Provide the [X, Y] coordinate of the cell's center where the given text is located.  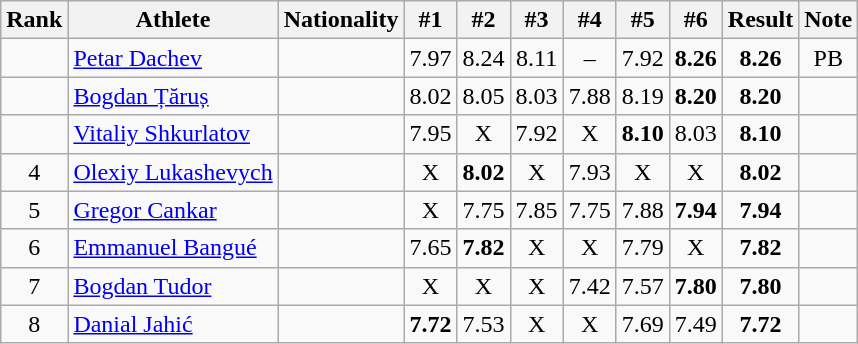
7.57 [642, 286]
#1 [430, 20]
8.05 [484, 96]
7.95 [430, 134]
PB [828, 58]
#2 [484, 20]
#4 [590, 20]
Bogdan Țăruș [173, 96]
Bogdan Tudor [173, 286]
Note [828, 20]
7.93 [590, 172]
8.19 [642, 96]
5 [34, 210]
7 [34, 286]
Danial Jahić [173, 324]
7.79 [642, 248]
7.49 [696, 324]
#3 [536, 20]
Athlete [173, 20]
Emmanuel Bangué [173, 248]
Petar Dachev [173, 58]
7.85 [536, 210]
Nationality [341, 20]
Rank [34, 20]
7.69 [642, 324]
#5 [642, 20]
Vitaliy Shkurlatov [173, 134]
Olexiy Lukashevych [173, 172]
7.65 [430, 248]
7.53 [484, 324]
4 [34, 172]
8.24 [484, 58]
Gregor Cankar [173, 210]
8.11 [536, 58]
7.42 [590, 286]
#6 [696, 20]
6 [34, 248]
– [590, 58]
Result [760, 20]
8 [34, 324]
7.97 [430, 58]
